Search for the cell housing the specified text and yield its [x, y] center coordinate. 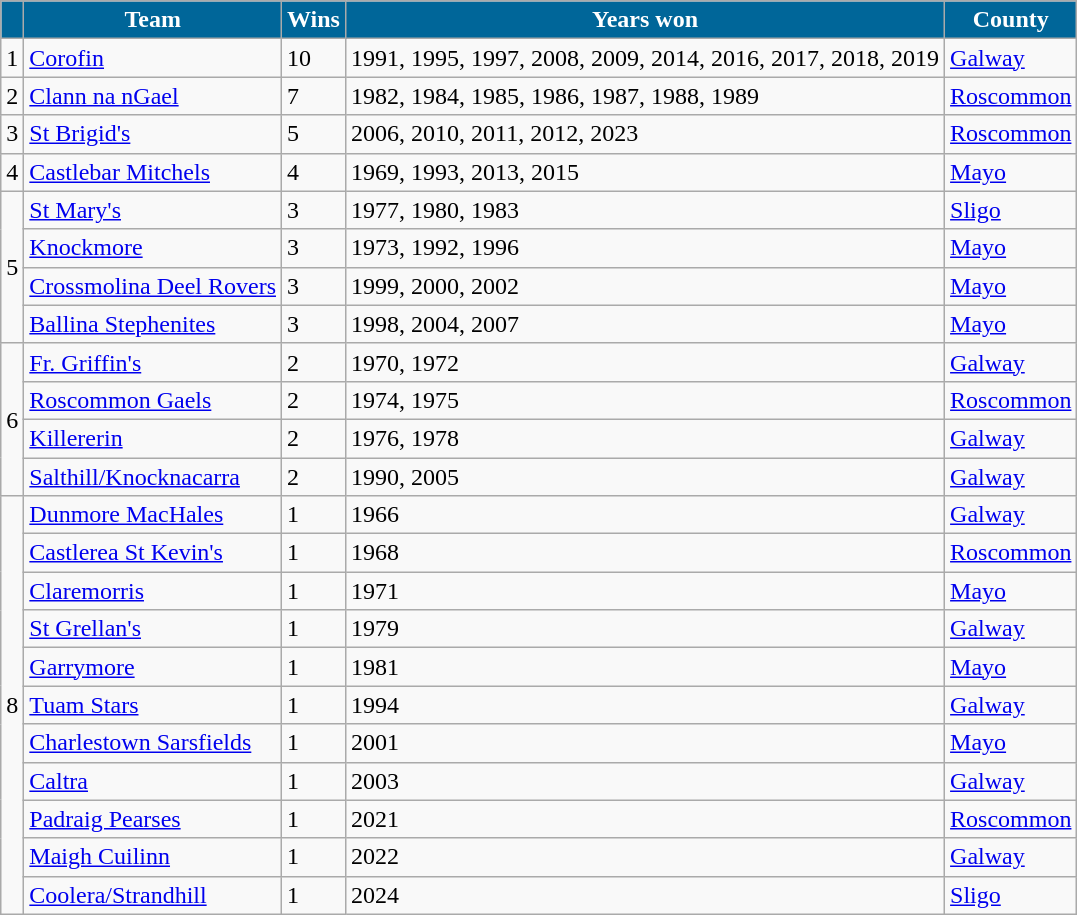
7 [314, 96]
St Brigid's [153, 134]
Team [153, 20]
County [1011, 20]
1990, 2005 [644, 477]
Corofin [153, 58]
Maigh Cuilinn [153, 857]
St Mary's [153, 210]
1974, 1975 [644, 400]
Salthill/Knocknacarra [153, 477]
1998, 2004, 2007 [644, 324]
Years won [644, 20]
Ballina Stephenites [153, 324]
2021 [644, 819]
6 [12, 419]
Charlestown Sarsfields [153, 743]
Knockmore [153, 248]
St Grellan's [153, 629]
Padraig Pearses [153, 819]
2024 [644, 895]
Coolera/Strandhill [153, 895]
8 [12, 706]
1979 [644, 629]
2006, 2010, 2011, 2012, 2023 [644, 134]
1982, 1984, 1985, 1986, 1987, 1988, 1989 [644, 96]
1969, 1993, 2013, 2015 [644, 172]
1966 [644, 515]
1999, 2000, 2002 [644, 286]
1991, 1995, 1997, 2008, 2009, 2014, 2016, 2017, 2018, 2019 [644, 58]
Castlebar Mitchels [153, 172]
1968 [644, 553]
Wins [314, 20]
Claremorris [153, 591]
Fr. Griffin's [153, 362]
Castlerea St Kevin's [153, 553]
1977, 1980, 1983 [644, 210]
Crossmolina Deel Rovers [153, 286]
Garrymore [153, 667]
Roscommon Gaels [153, 400]
2001 [644, 743]
1981 [644, 667]
Killererin [153, 438]
10 [314, 58]
2003 [644, 781]
Clann na nGael [153, 96]
Dunmore MacHales [153, 515]
1976, 1978 [644, 438]
1973, 1992, 1996 [644, 248]
Caltra [153, 781]
1970, 1972 [644, 362]
1994 [644, 705]
1971 [644, 591]
Tuam Stars [153, 705]
2022 [644, 857]
